Return (X, Y) of the center of cell containing provided text 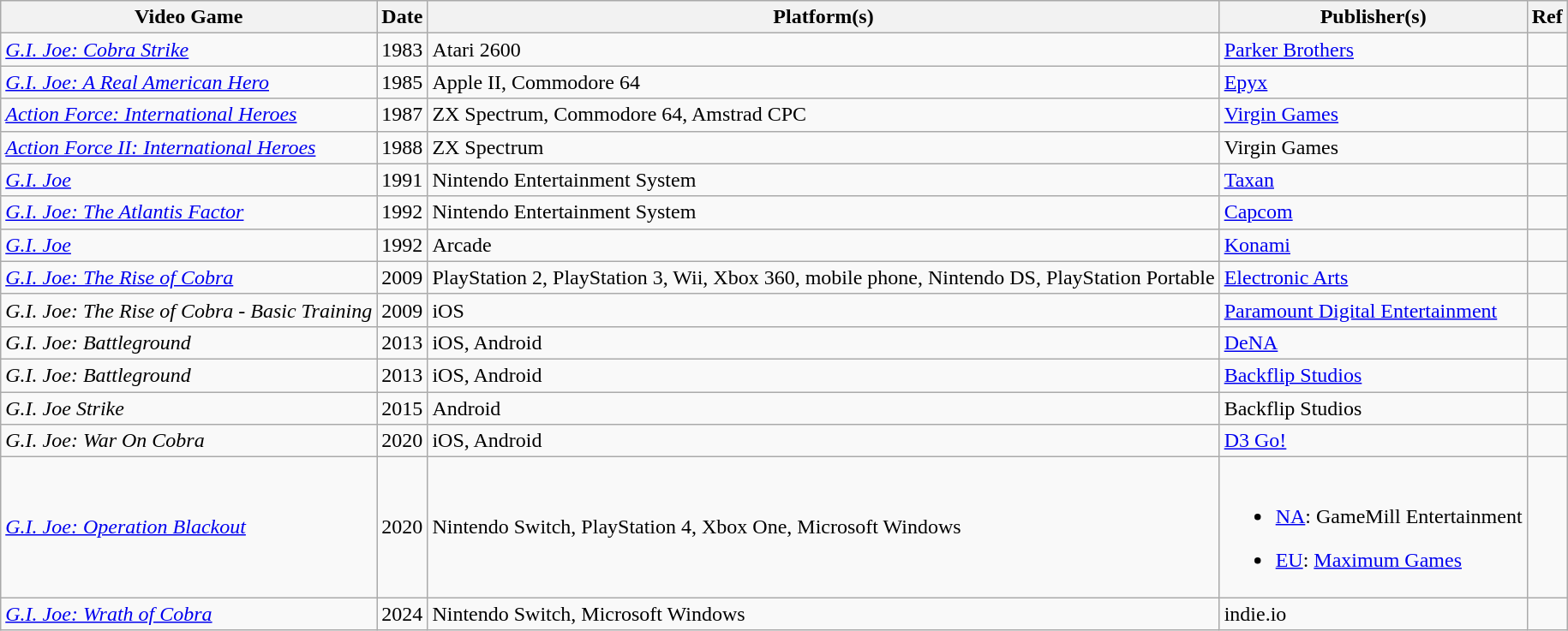
Konami (1373, 245)
Android (823, 408)
D3 Go! (1373, 441)
ZX Spectrum (823, 147)
G.I. Joe: Cobra Strike (189, 50)
ZX Spectrum, Commodore 64, Amstrad CPC (823, 115)
2024 (403, 614)
1985 (403, 82)
PlayStation 2, PlayStation 3, Wii, Xbox 360, mobile phone, Nintendo DS, PlayStation Portable (823, 277)
Capcom (1373, 212)
Publisher(s) (1373, 17)
Action Force: International Heroes (189, 115)
Apple II, Commodore 64 (823, 82)
G.I. Joe: Wrath of Cobra (189, 614)
1988 (403, 147)
Nintendo Switch, PlayStation 4, Xbox One, Microsoft Windows (823, 527)
G.I. Joe: The Rise of Cobra - Basic Training (189, 310)
G.I. Joe: A Real American Hero (189, 82)
Arcade (823, 245)
1987 (403, 115)
G.I. Joe: The Atlantis Factor (189, 212)
DeNA (1373, 342)
Video Game (189, 17)
1983 (403, 50)
G.I. Joe: War On Cobra (189, 441)
Date (403, 17)
NA: GameMill EntertainmentEU: Maximum Games (1373, 527)
2015 (403, 408)
iOS (823, 310)
G.I. Joe Strike (189, 408)
Parker Brothers (1373, 50)
G.I. Joe: Operation Blackout (189, 527)
Platform(s) (823, 17)
Action Force II: International Heroes (189, 147)
indie.io (1373, 614)
Epyx (1373, 82)
Paramount Digital Entertainment (1373, 310)
Ref (1547, 17)
Nintendo Switch, Microsoft Windows (823, 614)
Taxan (1373, 180)
G.I. Joe: The Rise of Cobra (189, 277)
Atari 2600 (823, 50)
1991 (403, 180)
Electronic Arts (1373, 277)
